Output the (x, y) coordinate of the center of the cell containing the given text.  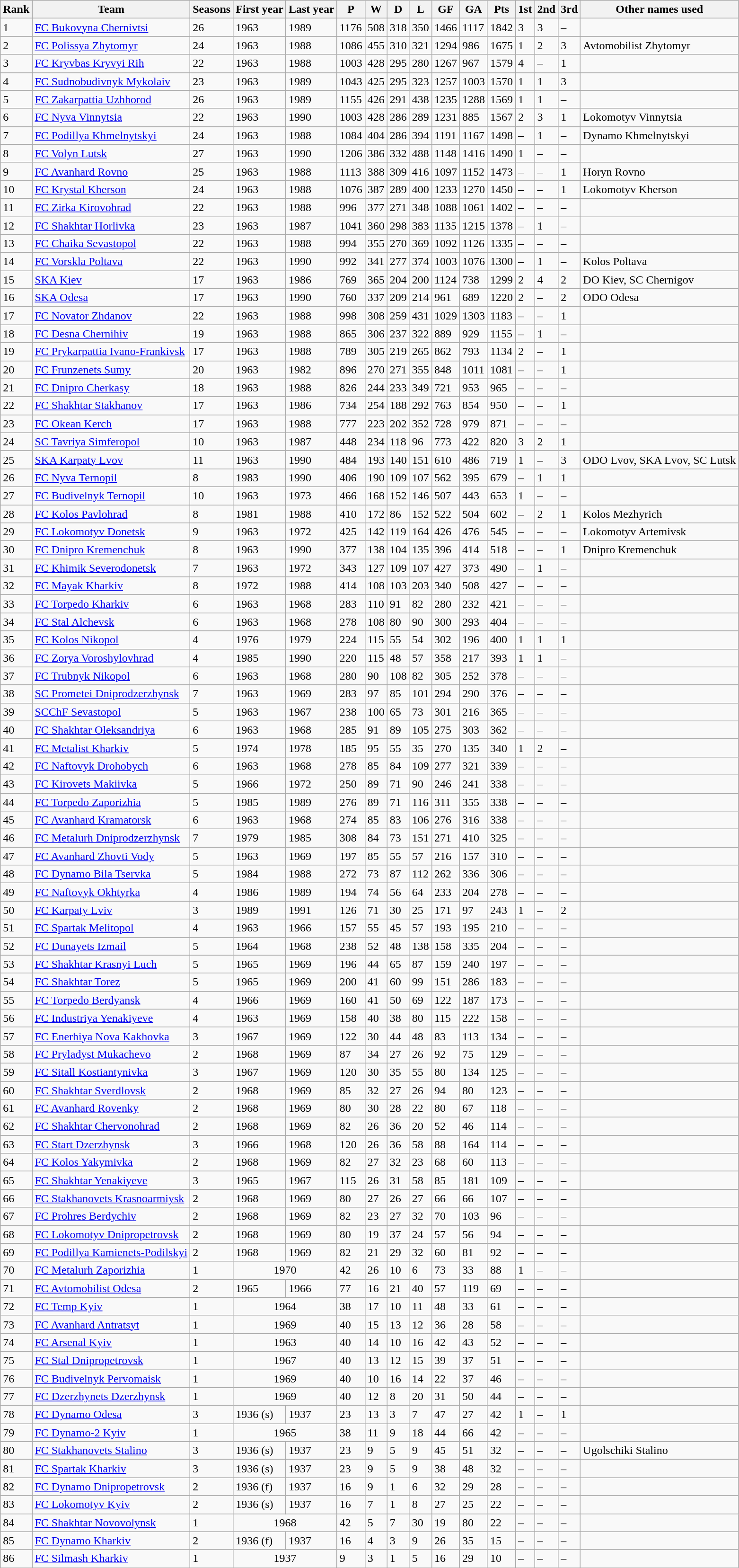
246 (446, 784)
1134 (501, 352)
GA (473, 9)
FC Podillya Kamienets-Podilskyi (111, 1252)
953 (473, 388)
292 (420, 406)
FC Shakhtar Horlivka (111, 226)
GF (446, 9)
311 (446, 802)
298 (398, 226)
386 (376, 153)
FC Arsenal Kyiv (111, 1342)
1st (525, 9)
FC Polissya Zhytomyr (111, 45)
325 (501, 838)
95 (376, 748)
1978 (311, 748)
332 (398, 153)
865 (351, 334)
FC Dynamo Kharkiv (111, 1541)
FC Desna Chernihiv (111, 334)
FC Shakhtar Torez (111, 982)
FC Khimik Severodonetsk (111, 568)
1569 (501, 99)
P (351, 9)
961 (446, 298)
2nd (546, 9)
219 (398, 352)
237 (398, 334)
360 (376, 226)
214 (420, 298)
1473 (501, 171)
FC Budivelnyk Ternopil (111, 496)
323 (420, 81)
129 (501, 1054)
1973 (311, 496)
1084 (351, 135)
562 (446, 478)
194 (351, 892)
1061 (473, 207)
341 (376, 262)
FC Avanhard Zhovti Vody (111, 856)
ODO Odesa (660, 298)
FC Lokomotyv Kyiv (111, 1505)
SKA Odesa (111, 298)
FC Avtomobilist Odesa (111, 1288)
545 (501, 532)
FC Dynamo Bila Tservka (111, 874)
335 (473, 946)
Lokomotyv Vinnytsia (660, 117)
358 (446, 658)
339 (501, 766)
1233 (446, 189)
1970 (285, 1270)
Avtomobilist Zhytomyr (660, 45)
653 (501, 496)
SKA Karpaty Lvov (111, 460)
125 (501, 1072)
395 (473, 478)
294 (446, 694)
FC Mayak Kharkiv (111, 586)
ODO Lvov, SKA Lvov, SC Lutsk (660, 460)
Lokomotyv Kherson (660, 189)
689 (473, 298)
146 (420, 496)
1270 (473, 189)
1981 (260, 514)
438 (420, 99)
FC Prykarpattia Ivano-Frankivsk (111, 352)
209 (398, 298)
FC Temp Kyiv (111, 1306)
FC Kolos Pavlohrad (111, 514)
1976 (260, 640)
986 (473, 45)
140 (398, 460)
290 (473, 694)
1081 (501, 370)
1113 (351, 171)
394 (420, 135)
224 (351, 640)
FC Kolos Yakymivka (111, 1162)
610 (446, 460)
352 (420, 424)
188 (398, 406)
979 (473, 424)
1220 (501, 298)
285 (351, 730)
789 (351, 352)
250 (351, 784)
FC Podillya Khmelnytskyi (111, 135)
FC Avanhard Kramatorsk (111, 820)
Dnipro Kremenchuk (660, 550)
1235 (446, 99)
291 (398, 99)
FC Frunzenets Sumy (111, 370)
254 (376, 406)
1215 (473, 226)
195 (473, 928)
303 (473, 730)
719 (501, 460)
FC Dnipro Cherkasy (111, 388)
1378 (501, 226)
387 (376, 189)
183 (501, 982)
110 (376, 604)
1029 (446, 316)
1092 (446, 244)
1267 (446, 63)
734 (351, 406)
1579 (501, 63)
217 (473, 658)
302 (446, 640)
1257 (446, 81)
1335 (501, 244)
FC Dunayets Izmail (111, 946)
488 (420, 153)
202 (398, 424)
78 (16, 1415)
374 (420, 262)
Team (111, 9)
1991 (311, 910)
59 (16, 1072)
889 (446, 334)
FC Stakhanovets Krasnoarmiysk (111, 1198)
373 (473, 568)
1842 (501, 27)
79 (16, 1433)
337 (376, 298)
FC Torpedo Kharkiv (111, 604)
171 (446, 910)
127 (376, 568)
1117 (473, 27)
FC Dynamo Odesa (111, 1415)
274 (351, 820)
FC Prohres Berdychiv (111, 1216)
W (376, 9)
272 (351, 874)
FC Kryvbas Kryvyi Rih (111, 63)
293 (473, 622)
777 (351, 424)
738 (473, 280)
FC Dzerzhynets Dzerzhynsk (111, 1397)
826 (351, 388)
1126 (473, 244)
FC Spartak Kharkiv (111, 1469)
1183 (501, 316)
Horyn Rovno (660, 171)
679 (501, 478)
1983 (260, 478)
FC Avanhard Rovenky (111, 1108)
348 (420, 207)
FC Start Dzerzhynsk (111, 1144)
FC Novator Zhdanov (111, 316)
343 (351, 568)
FC Shakhtar Oleksandriya (111, 730)
243 (501, 910)
1450 (501, 189)
244 (376, 388)
SC Prometei Dniprodzerzhynsk (111, 694)
72 (16, 1306)
101 (420, 694)
522 (446, 514)
99 (420, 982)
222 (473, 1018)
316 (473, 820)
760 (351, 298)
885 (473, 117)
820 (501, 442)
476 (473, 532)
369 (420, 244)
1043 (351, 81)
FC Dnipro Kremenchuk (111, 550)
DO Kiev, SC Chernigov (660, 280)
1300 (501, 262)
998 (351, 316)
996 (351, 207)
1097 (446, 171)
FC Avanhard Antratsyt (111, 1324)
FC Vorskla Poltava (111, 262)
142 (376, 532)
1231 (446, 117)
FC Shakhtar Krasnyi Luch (111, 964)
63 (16, 1144)
106 (420, 820)
1416 (473, 153)
3rd (570, 9)
168 (376, 496)
FC Sudnobudivnyk Mykolaiv (111, 81)
396 (446, 550)
301 (446, 712)
FC Industriya Yenakiyeve (111, 1018)
1124 (446, 280)
602 (501, 514)
FC Spartak Melitopol (111, 928)
1206 (351, 153)
466 (351, 496)
FC Volyn Lutsk (111, 153)
896 (351, 370)
349 (420, 388)
FC Shakhtar Stakhanov (111, 406)
L (420, 9)
965 (501, 388)
1974 (260, 748)
393 (501, 658)
518 (501, 550)
FC Zirka Kirovohrad (111, 207)
FC Shakhtar Chervonohrad (111, 1126)
FC Naftovyk Okhtyrka (111, 892)
854 (473, 406)
Rank (16, 9)
793 (473, 352)
FC Okean Kerch (111, 424)
FC Zakarpattia Uzhhorod (111, 99)
484 (351, 460)
53 (16, 964)
1135 (446, 226)
486 (473, 460)
728 (446, 424)
265 (420, 352)
187 (473, 1000)
1982 (311, 370)
105 (420, 730)
FC Zorya Voroshylovhrad (111, 658)
259 (398, 316)
FC Trubnyk Nikopol (111, 676)
362 (501, 730)
FC Bukovyna Chernivtsi (111, 27)
929 (473, 334)
181 (473, 1180)
FC Pryladyst Mukachevo (111, 1054)
994 (351, 244)
SC Tavriya Simferopol (111, 442)
SKA Kiev (111, 280)
116 (420, 802)
1402 (501, 207)
Seasons (212, 9)
FC Naftovyk Drohobych (111, 766)
D (398, 9)
FC Metalist Kharkiv (111, 748)
350 (420, 27)
1086 (351, 45)
203 (420, 586)
1567 (501, 117)
406 (351, 478)
FC Silmash Kharkiv (111, 1559)
FC Metalurh Zaporizhia (111, 1270)
FC Nyva Ternopil (111, 478)
1466 (446, 27)
62 (16, 1126)
223 (376, 424)
1176 (351, 27)
173 (501, 1000)
SCChF Sevastopol (111, 712)
378 (501, 676)
416 (420, 171)
1041 (351, 226)
773 (446, 442)
Kolos Poltava (660, 262)
159 (446, 964)
FC Dynamo-2 Kyiv (111, 1433)
FC Stal Dnipropetrovsk (111, 1360)
376 (501, 694)
FC Chaika Sevastopol (111, 244)
443 (473, 496)
1299 (501, 280)
262 (446, 874)
300 (446, 622)
FC Shakhtar Yenakiyeve (111, 1180)
967 (473, 63)
1167 (473, 135)
Dynamo Khmelnytskyi (660, 135)
49 (16, 892)
763 (446, 406)
322 (420, 334)
232 (473, 604)
76 (16, 1379)
309 (398, 171)
Other names used (660, 9)
FC Torpedo Zaporizhia (111, 802)
1011 (473, 370)
FC Krystal Kherson (111, 189)
448 (351, 442)
1148 (446, 153)
240 (473, 964)
490 (501, 568)
388 (376, 171)
241 (473, 784)
1490 (501, 153)
507 (446, 496)
Kolos Mezhyrich (660, 514)
220 (351, 658)
FC Nyva Vinnytsia (111, 117)
Lokomotyv Artemivsk (660, 532)
FC Torpedo Berdyansk (111, 1000)
275 (446, 730)
First year (260, 9)
Last year (311, 9)
FC Shakhtar Novovolynsk (111, 1523)
1498 (501, 135)
1191 (446, 135)
FC Stakhanovets Stalino (111, 1451)
FC Lokomotyv Dnipropetrovsk (111, 1234)
190 (376, 478)
1675 (501, 45)
252 (473, 676)
383 (420, 226)
421 (501, 604)
FC Lokomotyv Donetsk (111, 532)
1288 (473, 99)
1294 (446, 45)
234 (376, 442)
1984 (260, 874)
992 (351, 262)
FC Kolos Nikopol (111, 640)
FC Stal Alchevsk (111, 622)
950 (501, 406)
FC Karpaty Lviv (111, 910)
123 (501, 1090)
104 (398, 550)
FC Budivelnyk Pervomaisk (111, 1379)
172 (376, 514)
126 (351, 910)
Ugolschiki Stalino (660, 1451)
862 (446, 352)
FC Avanhard Rovno (111, 171)
422 (473, 442)
FC Sitall Kostiantynivka (111, 1072)
455 (376, 45)
1152 (473, 171)
1570 (501, 81)
848 (446, 370)
431 (420, 316)
185 (351, 748)
318 (398, 27)
100 (376, 712)
FC Enerhiya Nova Kakhovka (111, 1036)
Pts (501, 9)
210 (501, 928)
FC Metalurh Dniprodzerzhynsk (111, 838)
504 (473, 514)
160 (351, 1000)
336 (473, 874)
FC Shakhtar Sverdlovsk (111, 1090)
871 (501, 424)
1303 (473, 316)
769 (351, 280)
112 (420, 874)
FC Kirovets Makiivka (111, 784)
721 (446, 388)
1088 (446, 207)
FC Dynamo Dnipropetrovsk (111, 1487)
